From the cell containing the given text, extract its center point as [X, Y] coordinate. 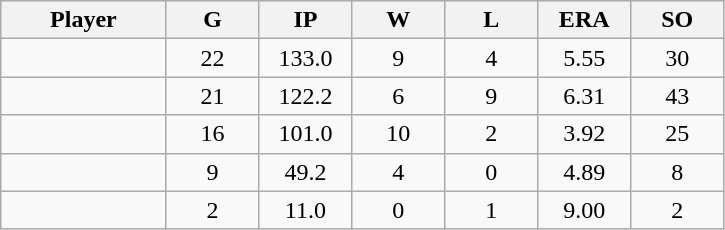
IP [306, 20]
SO [678, 20]
101.0 [306, 134]
G [212, 20]
122.2 [306, 96]
6 [398, 96]
133.0 [306, 58]
49.2 [306, 172]
W [398, 20]
9.00 [584, 210]
11.0 [306, 210]
8 [678, 172]
22 [212, 58]
Player [84, 20]
ERA [584, 20]
4.89 [584, 172]
5.55 [584, 58]
25 [678, 134]
30 [678, 58]
6.31 [584, 96]
1 [492, 210]
43 [678, 96]
L [492, 20]
21 [212, 96]
16 [212, 134]
3.92 [584, 134]
10 [398, 134]
